Detect which cell encompasses the target text, then output its (X, Y) center coordinate. 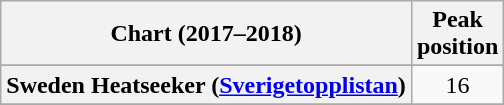
16 (457, 85)
Sweden Heatseeker (Sverigetopplistan) (206, 85)
Chart (2017–2018) (206, 34)
Peakposition (457, 34)
